Locate the cell with the specified text and output its (X, Y) center coordinate. 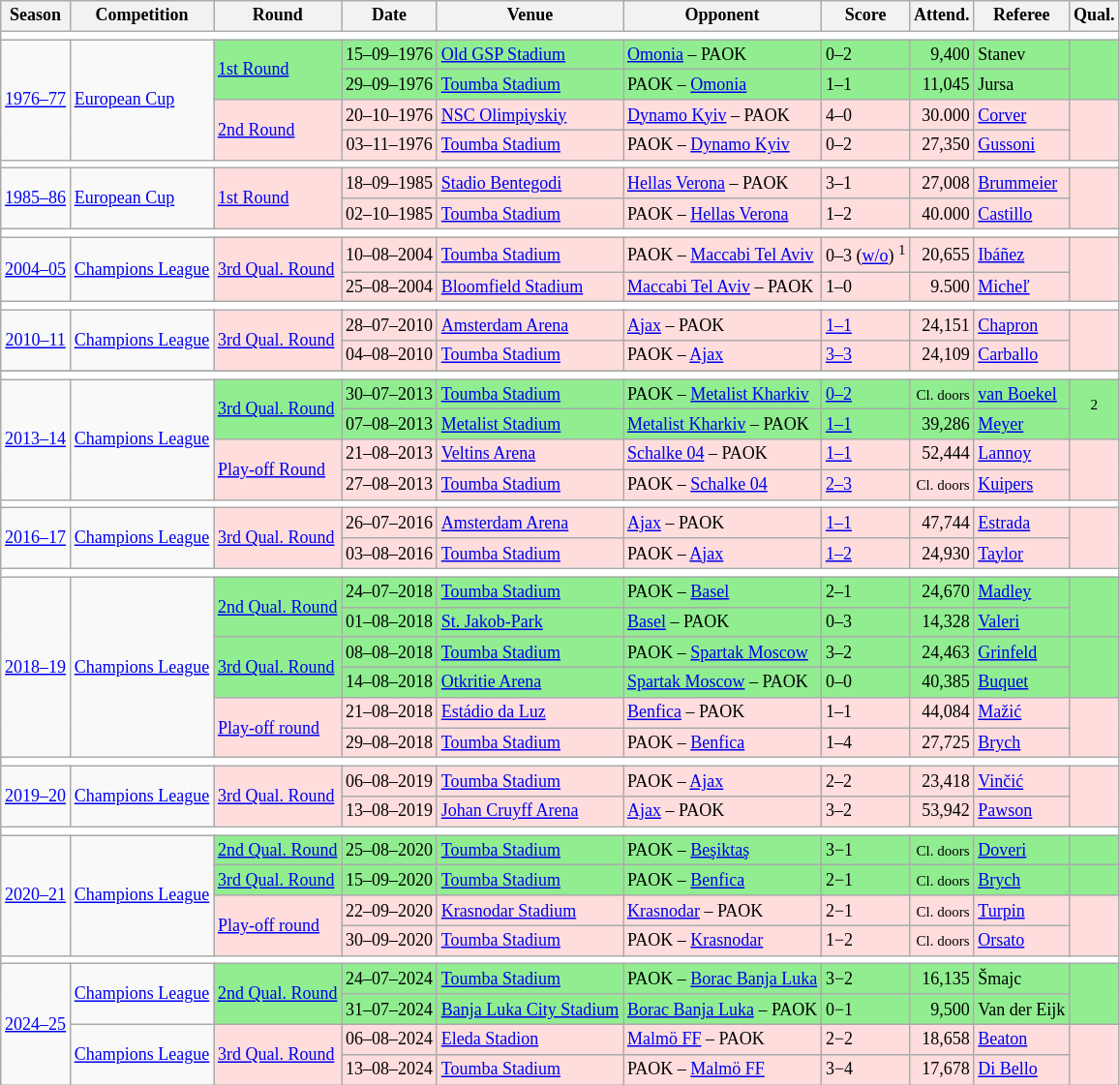
17,678 (942, 1069)
Estádio da Luz (530, 712)
Di Bello (1022, 1069)
Opponent (722, 15)
Doveri (1022, 850)
2013–14 (36, 439)
02–10–1985 (389, 213)
PAOK – Dynamo Kyiv (722, 145)
30–09–2020 (389, 941)
PAOK – Hellas Verona (722, 213)
Gussoni (1022, 145)
Vinčić (1022, 782)
Turpin (1022, 910)
53,942 (942, 811)
1−2 (865, 941)
27,008 (942, 184)
24,151 (942, 325)
08–08–2018 (389, 652)
Metalist Stadium (530, 424)
St. Jakob-Park (530, 621)
26–07–2016 (389, 523)
Corver (1022, 114)
Play-off Round (278, 469)
21–08–2013 (389, 455)
15–09–2020 (389, 881)
2–1 (865, 592)
24–07–2024 (389, 980)
4–0 (865, 114)
22–09–2020 (389, 910)
10–08–2004 (389, 255)
Veltins Arena (530, 455)
Šmajc (1022, 980)
20–10–1976 (389, 114)
Grinfeld (1022, 652)
31–07–2024 (389, 1009)
Orsato (1022, 941)
Hellas Verona – PAOK (722, 184)
Attend. (942, 15)
1–0 (865, 286)
Buquet (1022, 681)
Brummeier (1022, 184)
Qual. (1094, 15)
18,658 (942, 1040)
Madley (1022, 592)
30.000 (942, 114)
Bloomfield Stadium (530, 286)
06–08–2024 (389, 1040)
29–09–1976 (389, 85)
2–3 (865, 484)
24–07–2018 (389, 592)
Borac Banja Luka – PAOK (722, 1009)
PAOK – Metalist Kharkiv (722, 395)
Johan Cruyff Arena (530, 811)
40.000 (942, 213)
Meyer (1022, 424)
Krasnodar – PAOK (722, 910)
40,385 (942, 681)
52,444 (942, 455)
Van der Eijk (1022, 1009)
9,400 (942, 54)
2019–20 (36, 797)
Venue (530, 15)
25–08–2020 (389, 850)
11,045 (942, 85)
2 (1094, 409)
Micheľ (1022, 286)
2020–21 (36, 896)
PAOK – Omonia (722, 85)
PAOK – Malmö FF (722, 1069)
Date (389, 15)
Dynamo Kyiv – PAOK (722, 114)
39,286 (942, 424)
2010–11 (36, 340)
3−2 (865, 980)
Carballo (1022, 356)
2nd Round (278, 130)
1976–77 (36, 101)
Ibáñez (1022, 255)
Competition (141, 15)
3−1 (865, 850)
06–08–2019 (389, 782)
PAOK – Krasnodar (722, 941)
23,418 (942, 782)
24,109 (942, 356)
2004–05 (36, 269)
01–08–2018 (389, 621)
2016–17 (36, 538)
3−4 (865, 1069)
3–1 (865, 184)
27,725 (942, 743)
16,135 (942, 980)
0–3 (w/o) 1 (865, 255)
21–08–2018 (389, 712)
Chapron (1022, 325)
18–09–1985 (389, 184)
Kuipers (1022, 484)
0−1 (865, 1009)
Krasnodar Stadium (530, 910)
07–08–2013 (389, 424)
Metalist Kharkiv – PAOK (722, 424)
Taylor (1022, 554)
Maccabi Tel Aviv – PAOK (722, 286)
Beaton (1022, 1040)
Banja Luka City Stadium (530, 1009)
Stadio Bentegodi (530, 184)
13–08–2024 (389, 1069)
28–07–2010 (389, 325)
2–2 (865, 782)
Mažić (1022, 712)
PAOK – Schalke 04 (722, 484)
47,744 (942, 523)
24,670 (942, 592)
03–11–1976 (389, 145)
Season (36, 15)
0–3 (865, 621)
2024–25 (36, 1024)
27–08–2013 (389, 484)
Benfica – PAOK (722, 712)
PAOK – Borac Banja Luka (722, 980)
PAOK – Beşiktaş (722, 850)
1985–86 (36, 198)
Score (865, 15)
Referee (1022, 15)
04–08–2010 (389, 356)
14–08–2018 (389, 681)
Valeri (1022, 621)
25–08–2004 (389, 286)
Otkritie Arena (530, 681)
24,463 (942, 652)
2−2 (865, 1040)
Jursa (1022, 85)
Round (278, 15)
NSC Olimpiyskiy (530, 114)
Pawson (1022, 811)
Spartak Moscow – PAOK (722, 681)
Schalke 04 – PAOK (722, 455)
27,350 (942, 145)
Lannoy (1022, 455)
0–0 (865, 681)
Stanev (1022, 54)
9.500 (942, 286)
3–3 (865, 356)
29–08–2018 (389, 743)
9,500 (942, 1009)
14,328 (942, 621)
Castillo (1022, 213)
2018–19 (36, 668)
03–08–2016 (389, 554)
15–09–1976 (389, 54)
13–08–2019 (389, 811)
Old GSP Stadium (530, 54)
Malmö FF – PAOK (722, 1040)
Estrada (1022, 523)
1–4 (865, 743)
van Boekel (1022, 395)
PAOK – Maccabi Tel Aviv (722, 255)
30–07–2013 (389, 395)
PAOK – Spartak Moscow (722, 652)
44,084 (942, 712)
24,930 (942, 554)
20,655 (942, 255)
Basel – PAOK (722, 621)
Omonia – PAOK (722, 54)
Eleda Stadion (530, 1040)
PAOK – Basel (722, 592)
